Find where the given text appears and provide that cell's center as (x, y) coordinate. 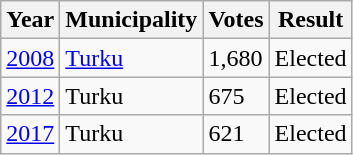
675 (236, 96)
Municipality (132, 20)
Result (310, 20)
2012 (30, 96)
621 (236, 134)
Votes (236, 20)
Year (30, 20)
2017 (30, 134)
2008 (30, 58)
1,680 (236, 58)
